Search for the cell housing the specified text and yield its [x, y] center coordinate. 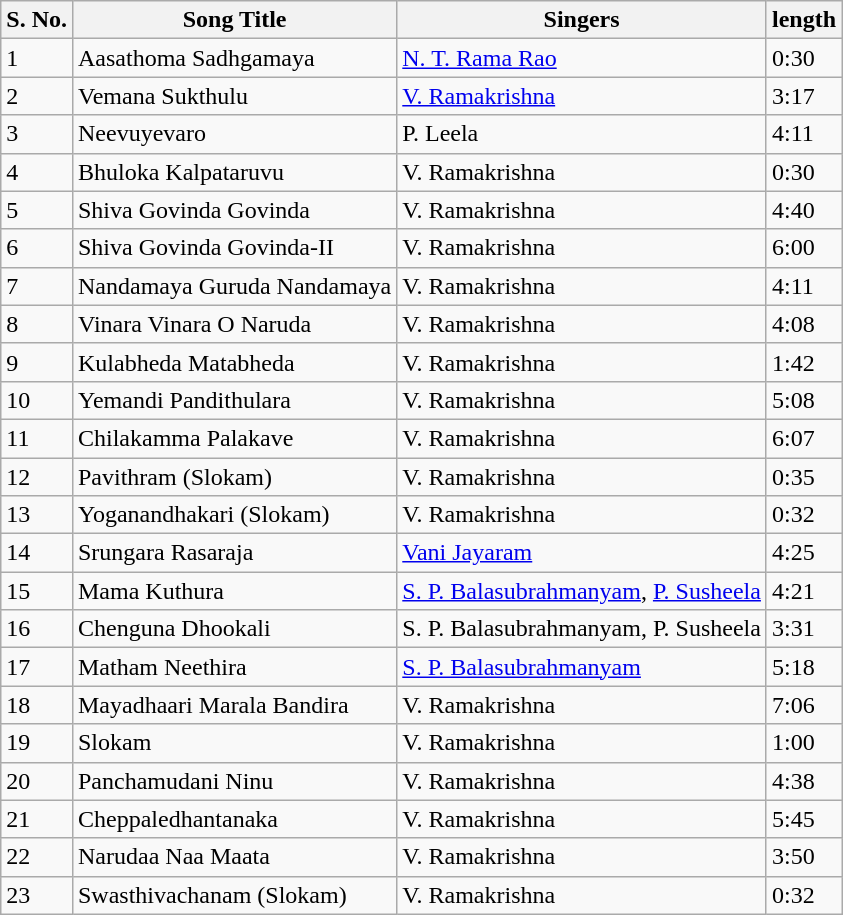
Mama Kuthura [234, 591]
1 [37, 58]
7 [37, 286]
Shiva Govinda Govinda-II [234, 248]
22 [37, 857]
5:08 [804, 400]
13 [37, 515]
4:21 [804, 591]
15 [37, 591]
4:40 [804, 210]
Vemana Sukthulu [234, 96]
Shiva Govinda Govinda [234, 210]
7:06 [804, 705]
Chenguna Dhookali [234, 629]
Bhuloka Kalpataruvu [234, 172]
Aasathoma Sadhgamaya [234, 58]
Song Title [234, 20]
Pavithram (Slokam) [234, 477]
3:50 [804, 857]
Cheppaledhantanaka [234, 819]
Panchamudani Ninu [234, 781]
Neevuyevaro [234, 134]
5 [37, 210]
length [804, 20]
6:07 [804, 438]
6:00 [804, 248]
12 [37, 477]
16 [37, 629]
3:17 [804, 96]
Singers [582, 20]
10 [37, 400]
Chilakamma Palakave [234, 438]
11 [37, 438]
5:18 [804, 667]
Yemandi Pandithulara [234, 400]
Swasthivachanam (Slokam) [234, 895]
Vinara Vinara O Naruda [234, 324]
17 [37, 667]
Nandamaya Guruda Nandamaya [234, 286]
21 [37, 819]
4:38 [804, 781]
18 [37, 705]
P. Leela [582, 134]
6 [37, 248]
Yoganandhakari (Slokam) [234, 515]
4:25 [804, 553]
N. T. Rama Rao [582, 58]
2 [37, 96]
5:45 [804, 819]
Slokam [234, 743]
Narudaa Naa Maata [234, 857]
1:00 [804, 743]
Vani Jayaram [582, 553]
3 [37, 134]
0:35 [804, 477]
4:08 [804, 324]
S. P. Balasubrahmanyam [582, 667]
20 [37, 781]
Matham Neethira [234, 667]
23 [37, 895]
4 [37, 172]
3:31 [804, 629]
19 [37, 743]
S. No. [37, 20]
8 [37, 324]
Kulabheda Matabheda [234, 362]
1:42 [804, 362]
Srungara Rasaraja [234, 553]
14 [37, 553]
9 [37, 362]
Mayadhaari Marala Bandira [234, 705]
